Find where the given text appears and provide that cell's center as [X, Y] coordinate. 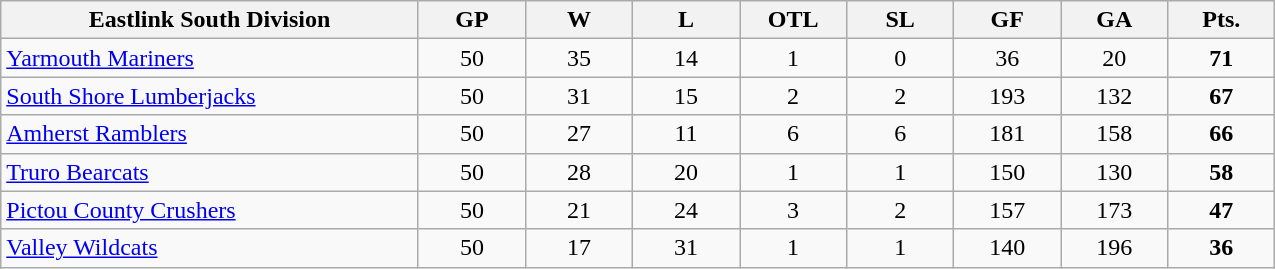
173 [1114, 210]
3 [794, 210]
Pictou County Crushers [210, 210]
W [578, 20]
L [686, 20]
14 [686, 58]
Truro Bearcats [210, 172]
132 [1114, 96]
GP [472, 20]
Eastlink South Division [210, 20]
47 [1222, 210]
140 [1008, 248]
71 [1222, 58]
67 [1222, 96]
15 [686, 96]
58 [1222, 172]
Amherst Ramblers [210, 134]
0 [900, 58]
21 [578, 210]
28 [578, 172]
South Shore Lumberjacks [210, 96]
GF [1008, 20]
130 [1114, 172]
Pts. [1222, 20]
193 [1008, 96]
157 [1008, 210]
Yarmouth Mariners [210, 58]
24 [686, 210]
181 [1008, 134]
27 [578, 134]
17 [578, 248]
11 [686, 134]
Valley Wildcats [210, 248]
66 [1222, 134]
35 [578, 58]
196 [1114, 248]
SL [900, 20]
158 [1114, 134]
150 [1008, 172]
GA [1114, 20]
OTL [794, 20]
